Search for the cell housing the specified text and yield its (X, Y) center coordinate. 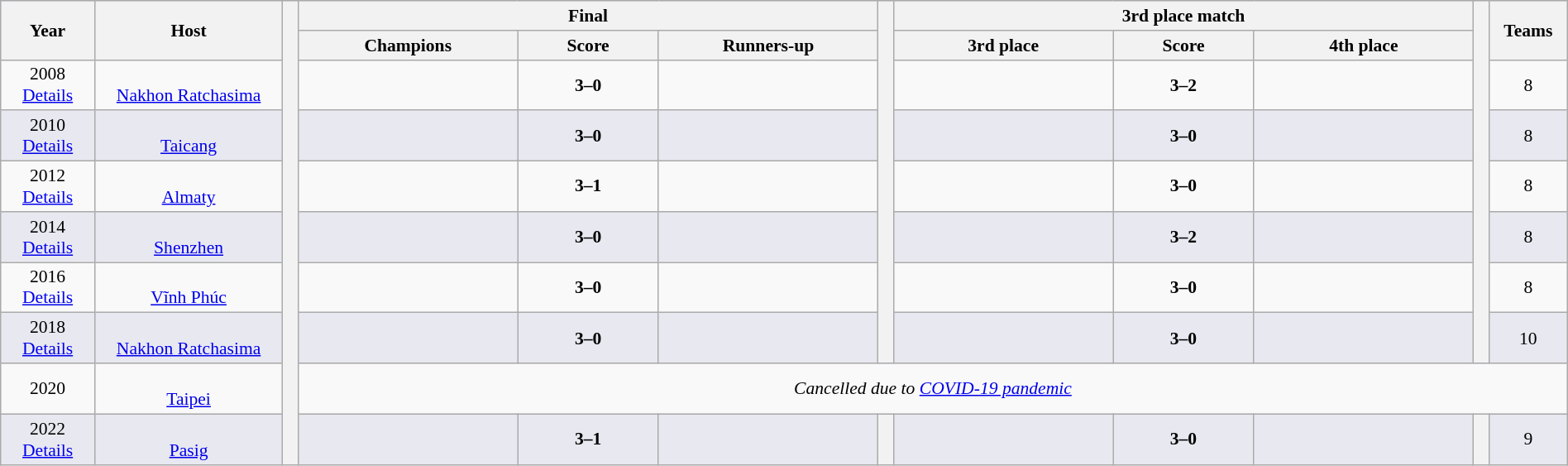
2016Details (48, 288)
Pasig (189, 439)
Runners-up (767, 46)
9 (1528, 439)
2008Details (48, 84)
Almaty (189, 187)
Taicang (189, 136)
10 (1528, 338)
2022Details (48, 439)
Vĩnh Phúc (189, 288)
2020 (48, 389)
Taipei (189, 389)
Host (189, 30)
2012Details (48, 187)
2010Details (48, 136)
4th place (1363, 46)
3rd place (1004, 46)
3rd place match (1184, 16)
Final (589, 16)
Teams (1528, 30)
Champions (409, 46)
2014Details (48, 237)
Year (48, 30)
Shenzhen (189, 237)
2018Details (48, 338)
Cancelled due to COVID-19 pandemic (933, 389)
